Search for the cell housing the specified text and yield its (X, Y) center coordinate. 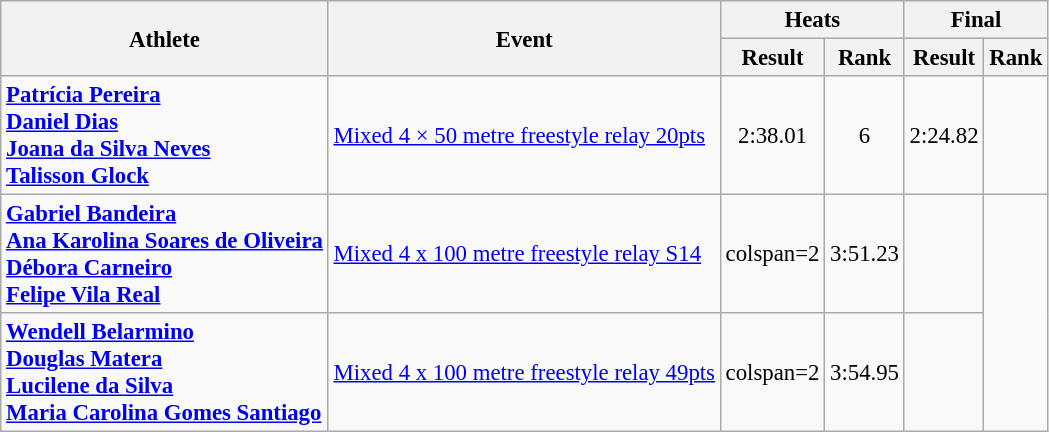
Athlete (164, 38)
3:54.95 (865, 372)
6 (865, 136)
Heats (812, 20)
2:38.01 (772, 136)
Mixed 4 x 100 metre freestyle relay S14 (524, 254)
Wendell BelarminoDouglas MateraLucilene da SilvaMaria Carolina Gomes Santiago (164, 372)
Final (976, 20)
Gabriel BandeiraAna Karolina Soares de OliveiraDébora CarneiroFelipe Vila Real (164, 254)
Mixed 4 x 100 metre freestyle relay 49pts (524, 372)
Event (524, 38)
3:51.23 (865, 254)
2:24.82 (944, 136)
Patrícia PereiraDaniel DiasJoana da Silva NevesTalisson Glock (164, 136)
Mixed 4 × 50 metre freestyle relay 20pts (524, 136)
